Capture the cell that displays the provided text and extract its [X, Y] central coordinate. 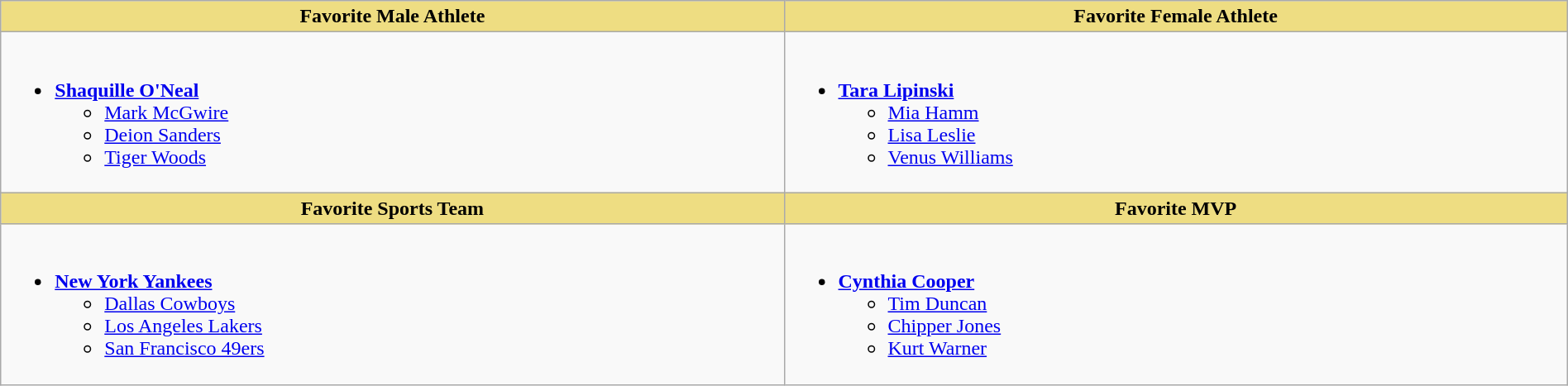
Favorite Sports Team [392, 208]
Cynthia CooperTim DuncanChipper JonesKurt Warner [1176, 304]
Favorite MVP [1176, 208]
New York YankeesDallas CowboysLos Angeles LakersSan Francisco 49ers [392, 304]
Favorite Female Athlete [1176, 17]
Tara LipinskiMia HammLisa LeslieVenus Williams [1176, 112]
Shaquille O'NealMark McGwireDeion SandersTiger Woods [392, 112]
Favorite Male Athlete [392, 17]
